Detect which cell encompasses the target text, then output its [X, Y] center coordinate. 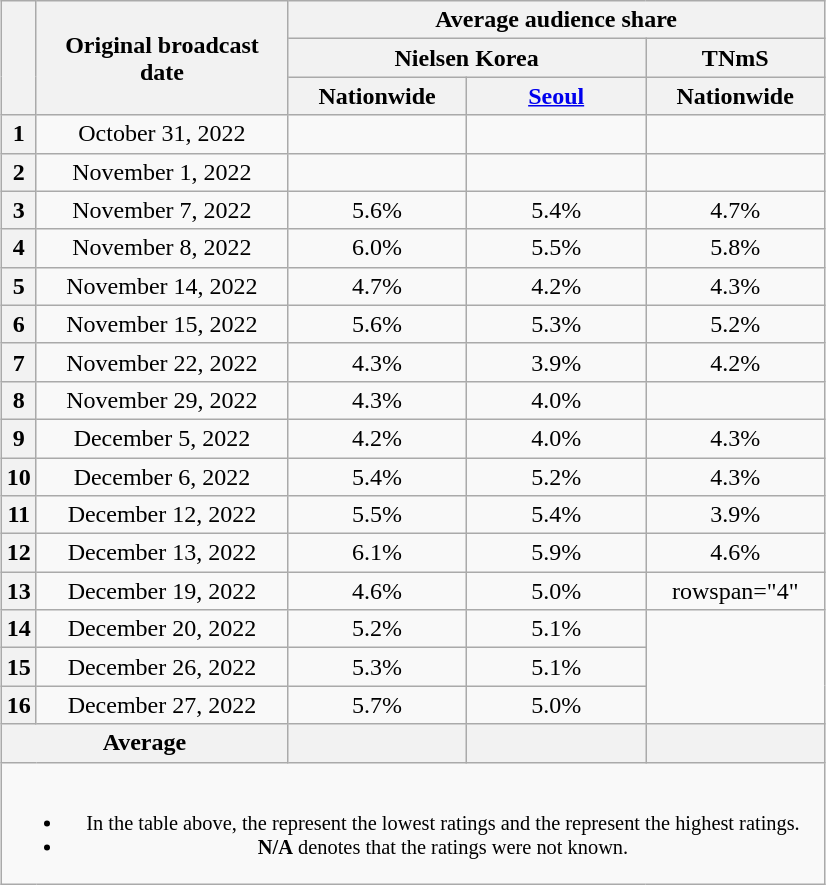
4 [18, 248]
8 [18, 400]
October 31, 2022 [162, 134]
15 [18, 667]
December 27, 2022 [162, 705]
5.9% [556, 553]
November 22, 2022 [162, 362]
5.8% [736, 248]
10 [18, 477]
December 5, 2022 [162, 438]
Original broadcast date [162, 58]
16 [18, 705]
9 [18, 438]
11 [18, 515]
December 26, 2022 [162, 667]
Nielsen Korea [467, 58]
November 1, 2022 [162, 172]
In the table above, the represent the lowest ratings and the represent the highest ratings.N/A denotes that the ratings were not known. [413, 823]
November 7, 2022 [162, 210]
7 [18, 362]
Average [144, 743]
November 29, 2022 [162, 400]
TNmS [736, 58]
6 [18, 324]
November 14, 2022 [162, 286]
Average audience share [556, 20]
3 [18, 210]
13 [18, 591]
14 [18, 629]
12 [18, 553]
2 [18, 172]
November 15, 2022 [162, 324]
6.1% [378, 553]
5 [18, 286]
December 12, 2022 [162, 515]
5.7% [378, 705]
December 20, 2022 [162, 629]
December 13, 2022 [162, 553]
1 [18, 134]
December 19, 2022 [162, 591]
rowspan="4" [736, 591]
November 8, 2022 [162, 248]
Seoul [556, 96]
December 6, 2022 [162, 477]
6.0% [378, 248]
